Output the [X, Y] coordinate of the center of the cell containing the given text.  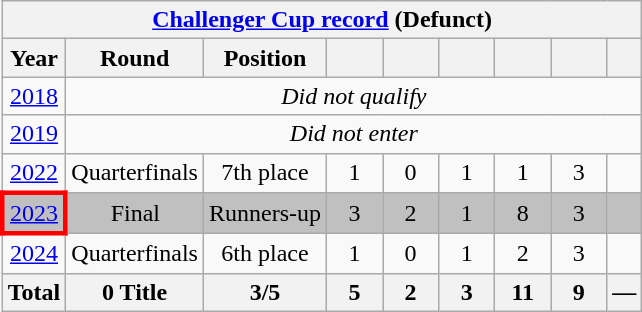
7th place [264, 173]
Did not qualify [354, 96]
11 [523, 292]
2022 [34, 173]
— [624, 292]
0 Title [135, 292]
Runners-up [264, 214]
9 [579, 292]
Final [135, 214]
5 [355, 292]
2018 [34, 96]
Position [264, 58]
3/5 [264, 292]
Round [135, 58]
2024 [34, 254]
8 [523, 214]
Total [34, 292]
6th place [264, 254]
Year [34, 58]
2019 [34, 134]
Did not enter [354, 134]
Challenger Cup record (Defunct) [322, 20]
2023 [34, 214]
